Output the [x, y] coordinate of the center of the cell containing the given text.  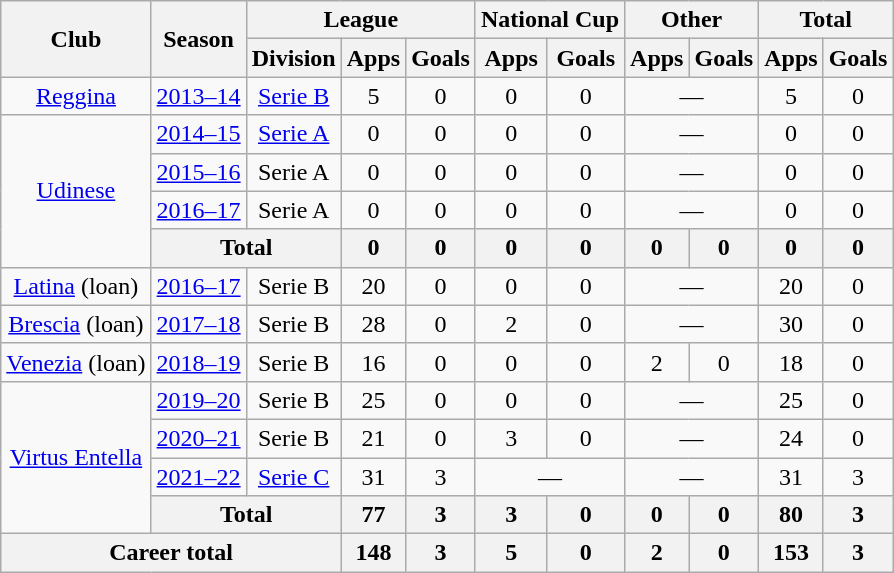
Serie C [294, 477]
2019–20 [198, 400]
28 [373, 324]
Reggina [76, 96]
16 [373, 362]
2013–14 [198, 96]
24 [791, 438]
Brescia (loan) [76, 324]
2015–16 [198, 172]
30 [791, 324]
Season [198, 39]
Other [692, 20]
2020–21 [198, 438]
Latina (loan) [76, 286]
18 [791, 362]
League [360, 20]
National Cup [550, 20]
21 [373, 438]
148 [373, 553]
77 [373, 515]
Division [294, 58]
Venezia (loan) [76, 362]
Career total [171, 553]
Udinese [76, 191]
2014–15 [198, 134]
153 [791, 553]
80 [791, 515]
Virtus Entella [76, 457]
Club [76, 39]
2018–19 [198, 362]
2017–18 [198, 324]
2021–22 [198, 477]
